Extract the [X, Y] coordinate from the center of the cell holding the provided text.  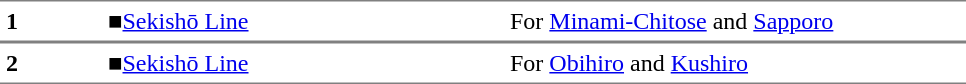
2 [51, 63]
For Minami-Chitose and Sapporo [735, 21]
1 [51, 21]
For Obihiro and Kushiro [735, 63]
